Output the (x, y) coordinate of the center of the cell containing the given text.  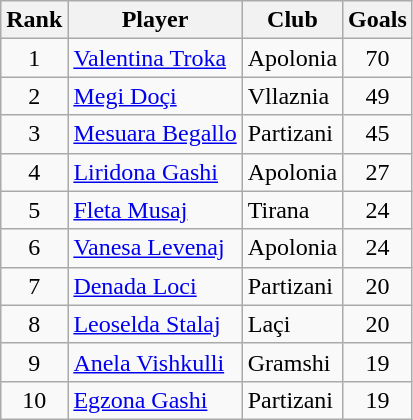
7 (34, 286)
70 (378, 58)
Laçi (292, 324)
Vllaznia (292, 96)
2 (34, 96)
Megi Doçi (155, 96)
1 (34, 58)
3 (34, 134)
27 (378, 172)
Mesuara Begallo (155, 134)
49 (378, 96)
Player (155, 20)
Denada Loci (155, 286)
Rank (34, 20)
Egzona Gashi (155, 400)
5 (34, 210)
Club (292, 20)
6 (34, 248)
Liridona Gashi (155, 172)
Valentina Troka (155, 58)
4 (34, 172)
9 (34, 362)
Tirana (292, 210)
Vanesa Levenaj (155, 248)
Gramshi (292, 362)
45 (378, 134)
10 (34, 400)
8 (34, 324)
Anela Vishkulli (155, 362)
Leoselda Stalaj (155, 324)
Fleta Musaj (155, 210)
Goals (378, 20)
